Identify which cell holds the provided text, then report its (x, y) central coordinate. 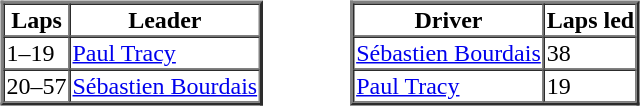
20–57 (37, 86)
Laps led (590, 20)
Driver (448, 20)
1–19 (37, 52)
19 (590, 86)
Leader (166, 20)
Laps (37, 20)
38 (590, 52)
